Capture the cell that displays the provided text and extract its (X, Y) central coordinate. 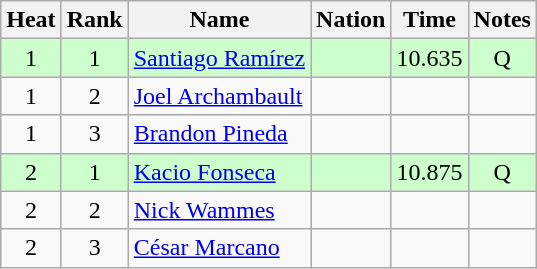
Nation (351, 20)
Notes (502, 20)
Rank (94, 20)
Time (430, 20)
César Marcano (219, 248)
Kacio Fonseca (219, 172)
Nick Wammes (219, 210)
10.875 (430, 172)
Brandon Pineda (219, 134)
Santiago Ramírez (219, 58)
Name (219, 20)
Joel Archambault (219, 96)
10.635 (430, 58)
Heat (31, 20)
